Output the (X, Y) coordinate of the center of the cell containing the given text.  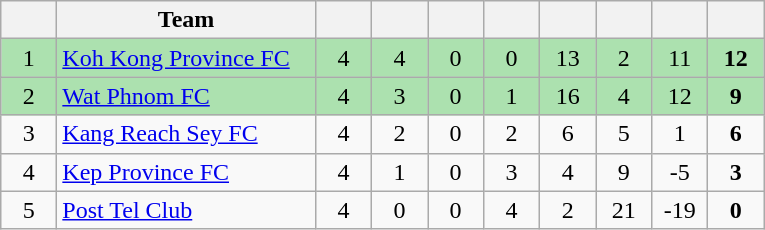
Wat Phnom FC (186, 96)
Koh Kong Province FC (186, 58)
16 (568, 96)
Kang Reach Sey FC (186, 134)
21 (624, 210)
Team (186, 20)
-5 (680, 172)
13 (568, 58)
-19 (680, 210)
Post Tel Club (186, 210)
11 (680, 58)
Kep Province FC (186, 172)
